Detect which cell encompasses the target text, then output its [X, Y] center coordinate. 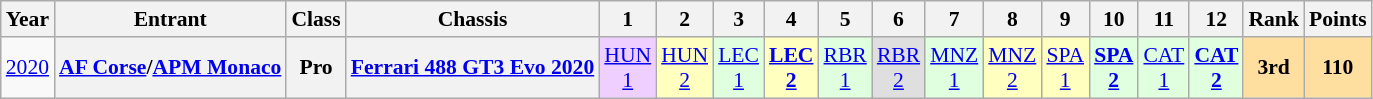
1 [628, 19]
12 [1216, 19]
7 [954, 19]
6 [898, 19]
110 [1338, 68]
2020 [28, 68]
CAT1 [1164, 68]
9 [1065, 19]
3 [738, 19]
AF Corse/APM Monaco [170, 68]
CAT2 [1216, 68]
LEC1 [738, 68]
Class [316, 19]
2 [684, 19]
Year [28, 19]
Pro [316, 68]
Entrant [170, 19]
HUN1 [628, 68]
MNZ2 [1012, 68]
Rank [1274, 19]
SPA2 [1114, 68]
MNZ1 [954, 68]
4 [792, 19]
HUN2 [684, 68]
RBR1 [846, 68]
3rd [1274, 68]
SPA1 [1065, 68]
10 [1114, 19]
Ferrari 488 GT3 Evo 2020 [473, 68]
5 [846, 19]
Chassis [473, 19]
11 [1164, 19]
8 [1012, 19]
Points [1338, 19]
LEC2 [792, 68]
RBR2 [898, 68]
